Return [X, Y] of the center of cell containing provided text 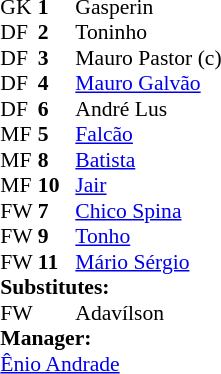
Tonho [148, 237]
Adavílson [148, 313]
Manager: [110, 339]
Chico Spina [148, 211]
André Lus [148, 109]
Mauro Galvão [148, 83]
Batista [148, 160]
Toninho [148, 33]
5 [57, 135]
4 [57, 83]
8 [57, 160]
Jair [148, 185]
3 [57, 58]
11 [57, 262]
Mário Sérgio [148, 262]
2 [57, 33]
Mauro Pastor (c) [148, 58]
Falcão [148, 135]
6 [57, 109]
Substitutes: [110, 287]
9 [57, 237]
7 [57, 211]
10 [57, 185]
